From the cell containing the given text, extract its center point as (x, y) coordinate. 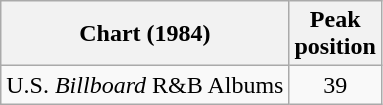
39 (335, 85)
Chart (1984) (145, 34)
U.S. Billboard R&B Albums (145, 85)
Peakposition (335, 34)
